Detect which cell encompasses the target text, then output its [X, Y] center coordinate. 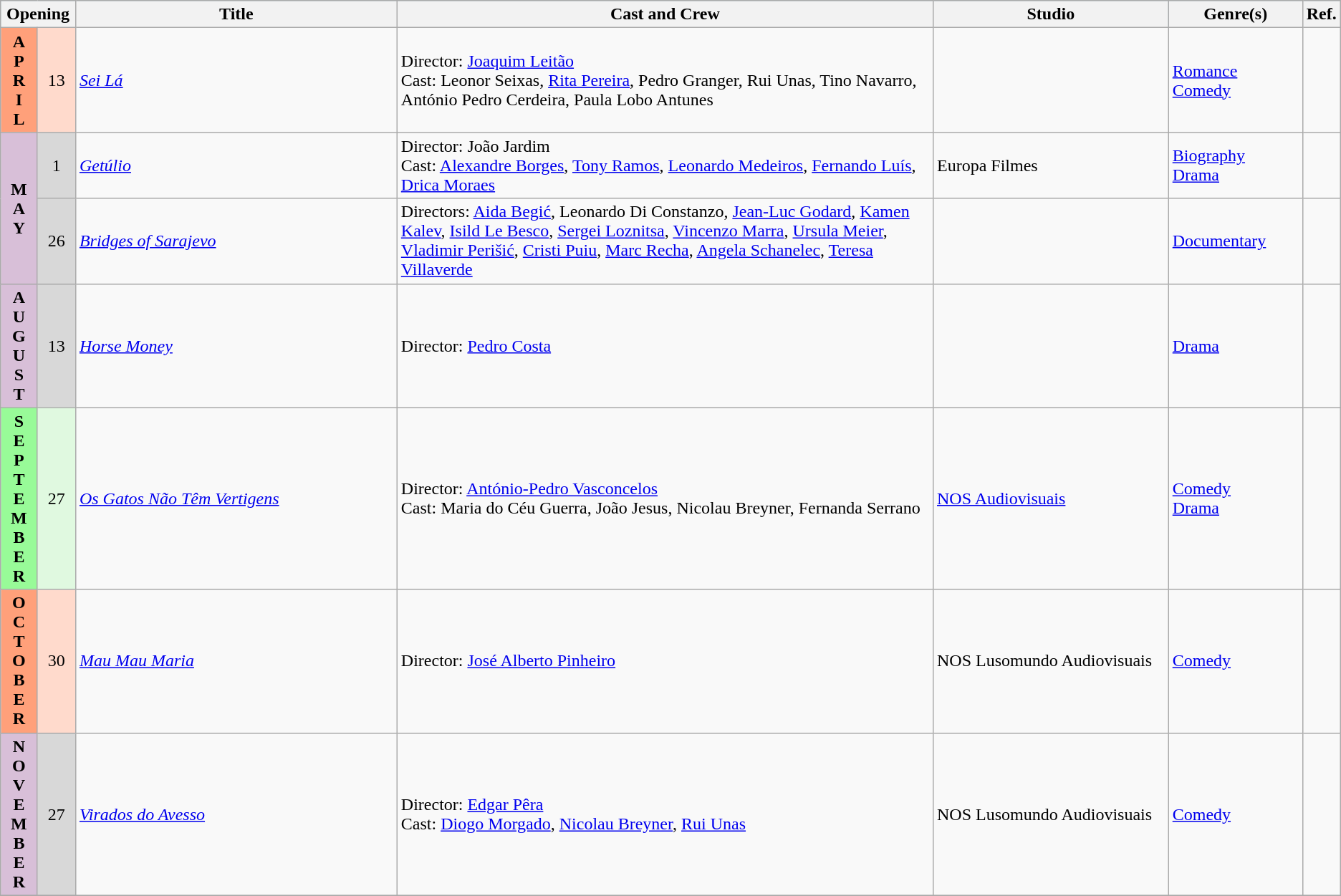
Biography Drama [1235, 165]
Drama [1235, 345]
Director: Pedro Costa [665, 345]
Horse Money [236, 345]
Mau Mau Maria [236, 661]
Comedy Drama [1235, 498]
Sei Lá [236, 80]
MAY [19, 208]
Virados do Avesso [236, 814]
30 [56, 661]
Os Gatos Não Têm Vertigens [236, 498]
Director: José Alberto Pinheiro [665, 661]
Getúlio [236, 165]
NOVEMBER [19, 814]
Director: João Jardim Cast: Alexandre Borges, Tony Ramos, Leonardo Medeiros, Fernando Luís, Drica Moraes [665, 165]
Bridges of Sarajevo [236, 241]
Romance Comedy [1235, 80]
NOS Audiovisuais [1050, 498]
Ref. [1321, 14]
Genre(s) [1235, 14]
Director: Edgar Pêra Cast: Diogo Morgado, Nicolau Breyner, Rui Unas [665, 814]
OCTOBER [19, 661]
26 [56, 241]
Director: António-Pedro Vasconcelos Cast: Maria do Céu Guerra, João Jesus, Nicolau Breyner, Fernanda Serrano [665, 498]
Title [236, 14]
Director: Joaquim Leitão Cast: Leonor Seixas, Rita Pereira, Pedro Granger, Rui Unas, Tino Navarro, António Pedro Cerdeira, Paula Lobo Antunes [665, 80]
1 [56, 165]
AUGUST [19, 345]
APRIL [19, 80]
SEPTEMBER [19, 498]
Opening [39, 14]
Documentary [1235, 241]
Studio [1050, 14]
Europa Filmes [1050, 165]
Cast and Crew [665, 14]
